Pinpoint the cell where the given text exists, returning its (x, y) midpoint coordinate. 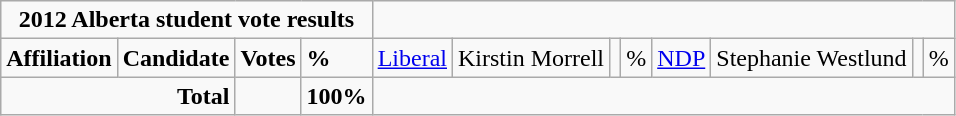
Candidate (176, 58)
Votes (268, 58)
Liberal (412, 58)
100% (336, 96)
Affiliation (59, 58)
Stephanie Westlund (812, 58)
Total (118, 96)
NDP (682, 58)
Kirstin Morrell (532, 58)
2012 Alberta student vote results (186, 20)
